Locate the cell with the specified text and output its (X, Y) center coordinate. 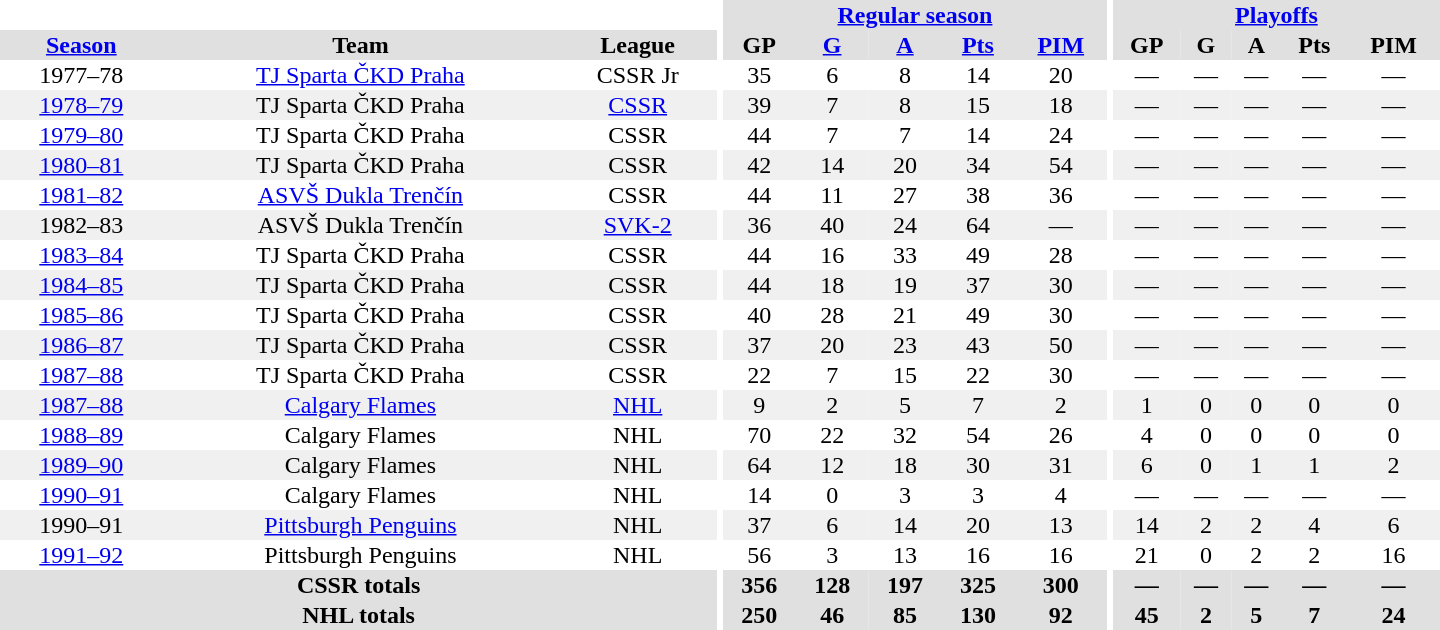
38 (978, 195)
11 (832, 195)
1981–82 (82, 195)
1991–92 (82, 555)
CSSR totals (358, 585)
43 (978, 345)
1982–83 (82, 225)
33 (906, 255)
42 (760, 165)
1979–80 (82, 135)
1984–85 (82, 285)
50 (1060, 345)
32 (906, 435)
250 (760, 615)
1989–90 (82, 465)
12 (832, 465)
19 (906, 285)
130 (978, 615)
1986–87 (82, 345)
SVK-2 (638, 225)
85 (906, 615)
Regular season (915, 15)
56 (760, 555)
1983–84 (82, 255)
League (638, 45)
NHL totals (358, 615)
23 (906, 345)
26 (1060, 435)
39 (760, 105)
35 (760, 75)
1977–78 (82, 75)
356 (760, 585)
1988–89 (82, 435)
325 (978, 585)
34 (978, 165)
1985–86 (82, 315)
1978–79 (82, 105)
27 (906, 195)
128 (832, 585)
Season (82, 45)
1980–81 (82, 165)
46 (832, 615)
31 (1060, 465)
45 (1147, 615)
Playoffs (1276, 15)
CSSR Jr (638, 75)
300 (1060, 585)
Team (361, 45)
197 (906, 585)
9 (760, 405)
70 (760, 435)
92 (1060, 615)
